Pinpoint the cell where the given text exists, returning its (X, Y) midpoint coordinate. 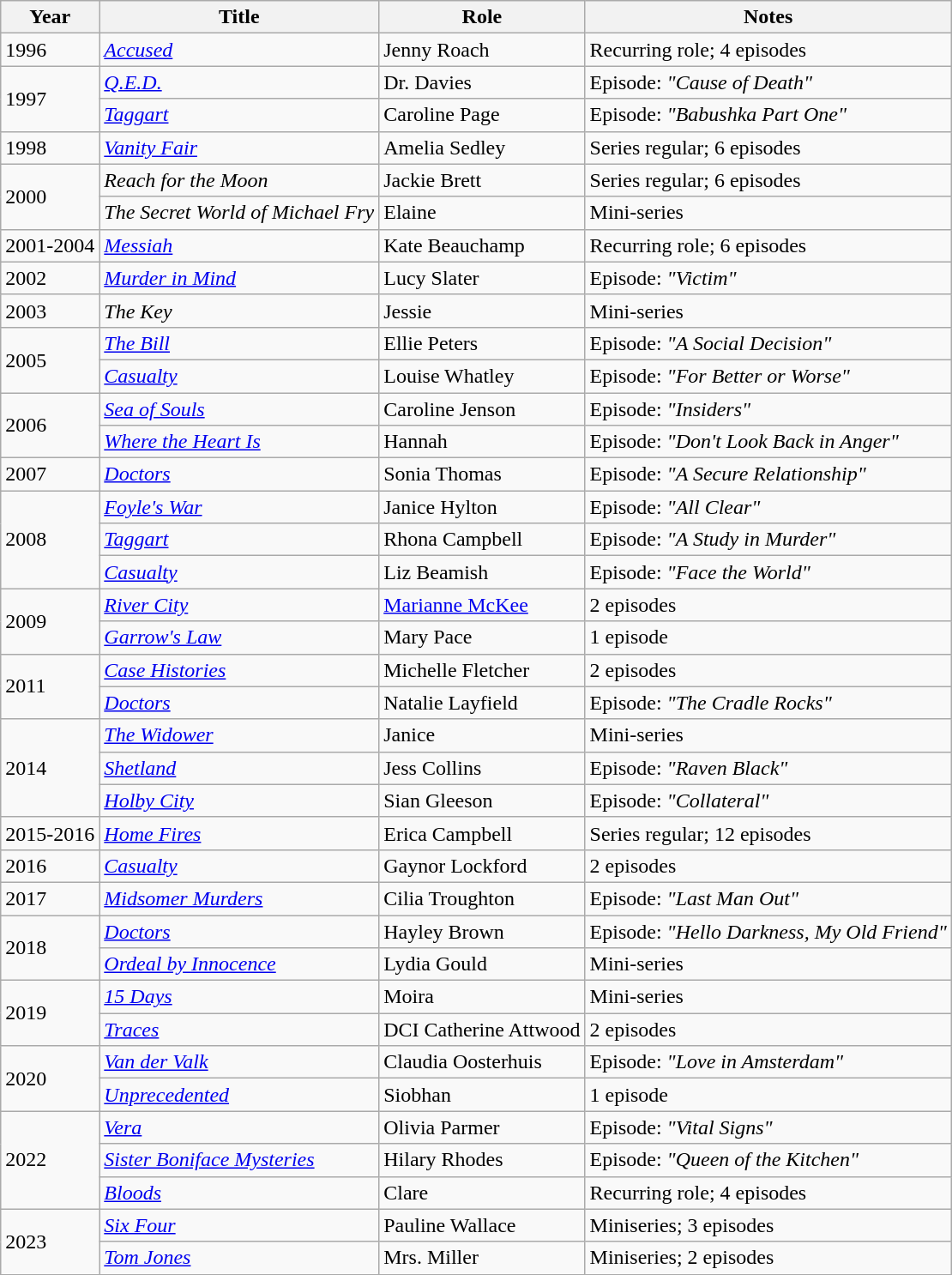
Episode: "A Secure Relationship" (768, 474)
The Secret World of Michael Fry (239, 213)
2006 (50, 426)
Episode: "A Social Decision" (768, 343)
Jessie (482, 311)
Reach for the Moon (239, 180)
Six Four (239, 1225)
2022 (50, 1160)
Dr. Davies (482, 82)
2005 (50, 360)
Episode: "Vital Signs" (768, 1127)
Natalie Layfield (482, 703)
Episode: "Last Man Out" (768, 898)
Michelle Fletcher (482, 670)
15 Days (239, 997)
2009 (50, 621)
Ordeal by Innocence (239, 964)
Erica Campbell (482, 833)
DCI Catherine Attwood (482, 1030)
Ellie Peters (482, 343)
Episode: "Face the World" (768, 572)
Kate Beauchamp (482, 245)
Marianne McKee (482, 605)
Episode: "Babushka Part One" (768, 115)
Episode: "Don't Look Back in Anger" (768, 442)
2019 (50, 1013)
2014 (50, 768)
Episode: "The Cradle Rocks" (768, 703)
Sonia Thomas (482, 474)
Episode: "Love in Amsterdam" (768, 1062)
2007 (50, 474)
2011 (50, 686)
Bloods (239, 1193)
2018 (50, 947)
Series regular; 12 episodes (768, 833)
Liz Beamish (482, 572)
Jenny Roach (482, 50)
Clare (482, 1193)
Siobhan (482, 1095)
The Widower (239, 735)
2015-2016 (50, 833)
Mrs. Miller (482, 1258)
Mary Pace (482, 637)
2000 (50, 196)
Caroline Jenson (482, 409)
Episode: "Insiders" (768, 409)
2002 (50, 278)
Notes (768, 17)
2008 (50, 540)
1997 (50, 99)
Elaine (482, 213)
The Bill (239, 343)
Messiah (239, 245)
2020 (50, 1079)
Tom Jones (239, 1258)
Cilia Troughton (482, 898)
Janice Hylton (482, 507)
Role (482, 17)
Title (239, 17)
Jackie Brett (482, 180)
Miniseries; 2 episodes (768, 1258)
2017 (50, 898)
Garrow's Law (239, 637)
Episode: "For Better or Worse" (768, 376)
Janice (482, 735)
Lucy Slater (482, 278)
Episode: "Raven Black" (768, 768)
Recurring role; 6 episodes (768, 245)
Episode: "Queen of the Kitchen" (768, 1160)
Louise Whatley (482, 376)
Episode: "Collateral" (768, 801)
Where the Heart Is (239, 442)
Episode: "Cause of Death" (768, 82)
Episode: "Hello Darkness, My Old Friend" (768, 931)
Hayley Brown (482, 931)
1996 (50, 50)
Sian Gleeson (482, 801)
Sister Boniface Mysteries (239, 1160)
Hannah (482, 442)
2003 (50, 311)
Case Histories (239, 670)
Episode: "A Study in Murder" (768, 540)
Murder in Mind (239, 278)
Jess Collins (482, 768)
Lydia Gould (482, 964)
Q.E.D. (239, 82)
Vanity Fair (239, 148)
Episode: "Victim" (768, 278)
2016 (50, 866)
Gaynor Lockford (482, 866)
Accused (239, 50)
Moira (482, 997)
Midsomer Murders (239, 898)
Van der Valk (239, 1062)
2023 (50, 1242)
Year (50, 17)
Rhona Campbell (482, 540)
Home Fires (239, 833)
2001-2004 (50, 245)
Claudia Oosterhuis (482, 1062)
Episode: "All Clear" (768, 507)
Holby City (239, 801)
Foyle's War (239, 507)
Vera (239, 1127)
River City (239, 605)
Pauline Wallace (482, 1225)
Caroline Page (482, 115)
Olivia Parmer (482, 1127)
Unprecedented (239, 1095)
Shetland (239, 768)
1998 (50, 148)
Amelia Sedley (482, 148)
Traces (239, 1030)
Miniseries; 3 episodes (768, 1225)
The Key (239, 311)
Hilary Rhodes (482, 1160)
Sea of Souls (239, 409)
